Return [x, y] of the center of cell containing provided text 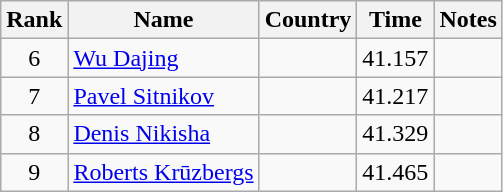
Name [164, 20]
Wu Dajing [164, 58]
9 [34, 172]
41.217 [396, 96]
Rank [34, 20]
Time [396, 20]
6 [34, 58]
41.329 [396, 134]
Pavel Sitnikov [164, 96]
Country [308, 20]
41.157 [396, 58]
Denis Nikisha [164, 134]
8 [34, 134]
7 [34, 96]
Notes [468, 20]
41.465 [396, 172]
Roberts Krūzbergs [164, 172]
